For the text-containing cell, return its midpoint in [x, y] coordinate format. 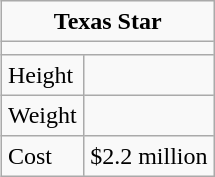
Weight [42, 115]
$2.2 million [148, 156]
Texas Star [108, 21]
Height [42, 75]
Cost [42, 156]
